Pinpoint the cell where the given text exists, returning its [X, Y] midpoint coordinate. 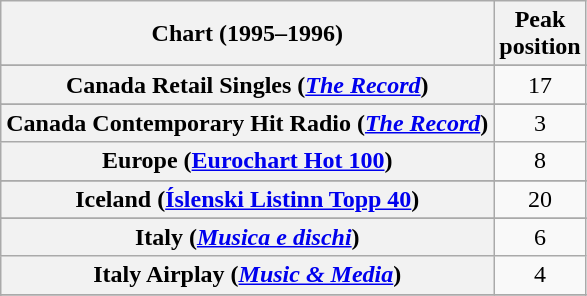
Canada Retail Singles (The Record) [248, 85]
4 [540, 275]
Italy (Musica e dischi) [248, 237]
17 [540, 85]
Canada Contemporary Hit Radio (The Record) [248, 123]
6 [540, 237]
Peakposition [540, 34]
3 [540, 123]
Europe (Eurochart Hot 100) [248, 161]
Iceland (Íslenski Listinn Topp 40) [248, 199]
Chart (1995–1996) [248, 34]
8 [540, 161]
20 [540, 199]
Italy Airplay (Music & Media) [248, 275]
